From the cell containing the given text, extract its center point as [X, Y] coordinate. 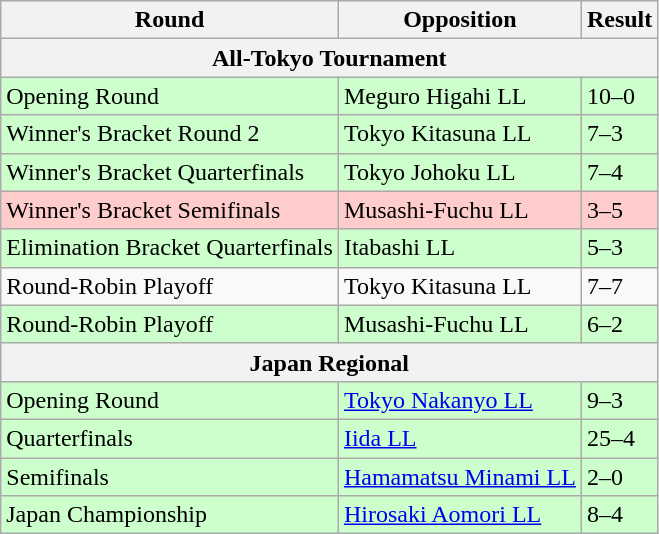
6–2 [619, 324]
Quarterfinals [170, 438]
3–5 [619, 210]
All-Tokyo Tournament [330, 58]
Winner's Bracket Quarterfinals [170, 172]
Round [170, 20]
7–4 [619, 172]
Tokyo Johoku LL [460, 172]
7–7 [619, 286]
Opposition [460, 20]
Tokyo Nakanyo LL [460, 400]
Japan Regional [330, 362]
Hamamatsu Minami LL [460, 477]
Semifinals [170, 477]
9–3 [619, 400]
Meguro Higahi LL [460, 96]
Elimination Bracket Quarterfinals [170, 248]
8–4 [619, 515]
Winner's Bracket Semifinals [170, 210]
Japan Championship [170, 515]
Iida LL [460, 438]
7–3 [619, 134]
Hirosaki Aomori LL [460, 515]
Result [619, 20]
25–4 [619, 438]
10–0 [619, 96]
Itabashi LL [460, 248]
Winner's Bracket Round 2 [170, 134]
2–0 [619, 477]
5–3 [619, 248]
